Provide the (X, Y) coordinate of the cell's center where the given text is located.  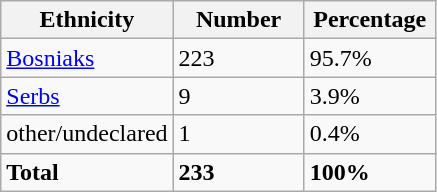
0.4% (370, 134)
Percentage (370, 20)
9 (238, 96)
100% (370, 172)
Bosniaks (87, 58)
3.9% (370, 96)
Ethnicity (87, 20)
1 (238, 134)
other/undeclared (87, 134)
Serbs (87, 96)
Number (238, 20)
95.7% (370, 58)
223 (238, 58)
233 (238, 172)
Total (87, 172)
